For the text-containing cell, return its midpoint in (x, y) coordinate format. 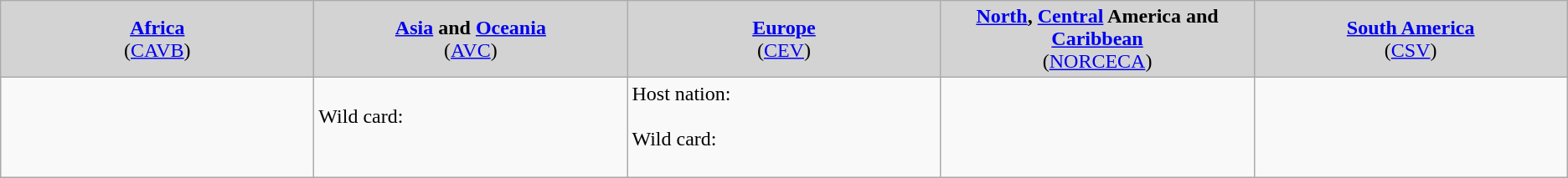
Africa(CAVB) (157, 39)
Wild card: (471, 127)
Host nation: Wild card: (784, 127)
Asia and Oceania(AVC) (471, 39)
South America(CSV) (1411, 39)
North, Central America and Caribbean(NORCECA) (1097, 39)
Europe(CEV) (784, 39)
